Provide the (X, Y) coordinate of the cell's center where the given text is located.  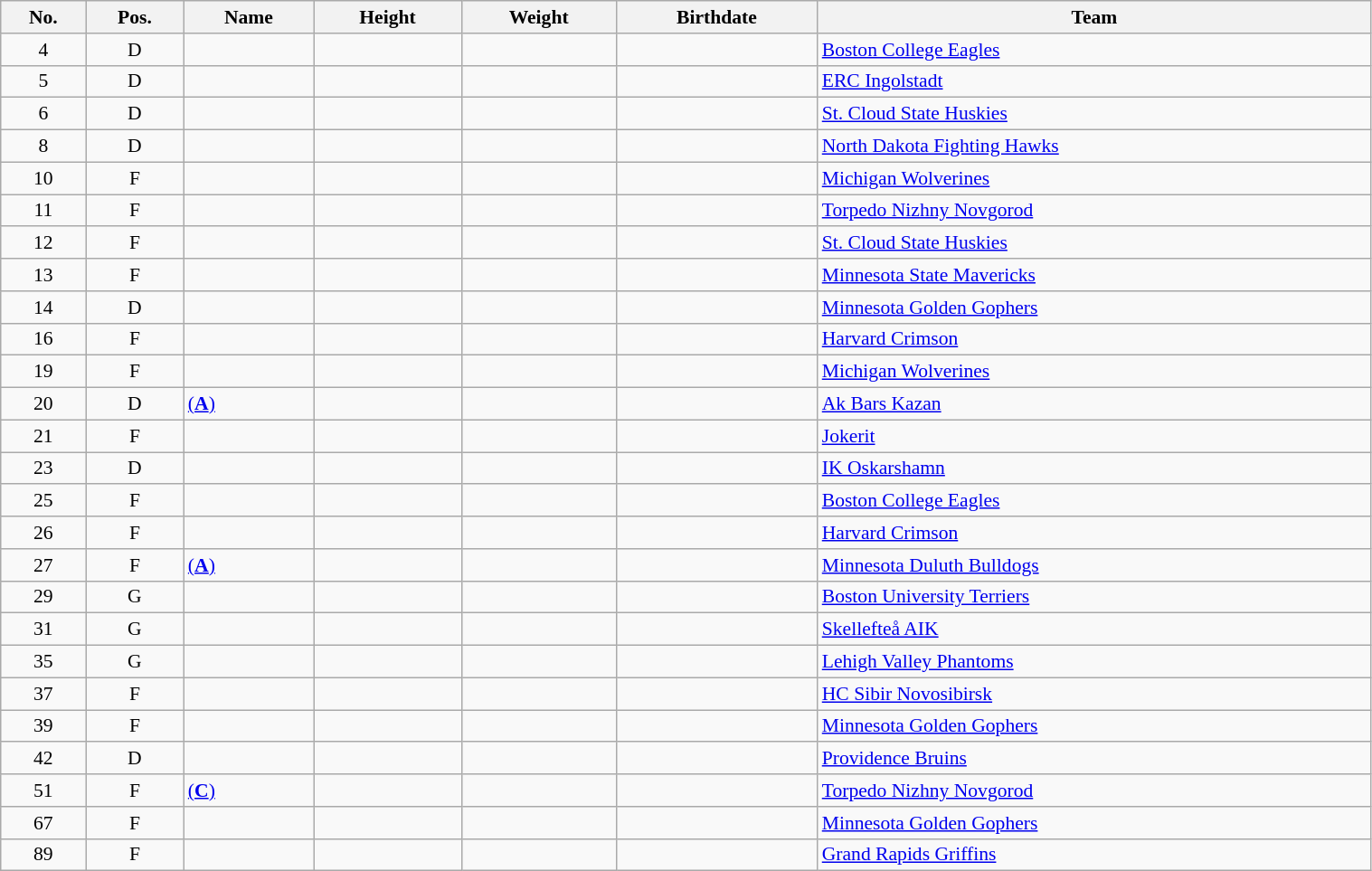
4 (43, 50)
8 (43, 147)
Grand Rapids Griffins (1094, 855)
Minnesota Duluth Bulldogs (1094, 565)
10 (43, 178)
Minnesota State Mavericks (1094, 275)
31 (43, 630)
Weight (539, 17)
Providence Bruins (1094, 759)
Lehigh Valley Phantoms (1094, 662)
IK Oskarshamn (1094, 469)
26 (43, 533)
Skellefteå AIK (1094, 630)
HC Sibir Novosibirsk (1094, 694)
27 (43, 565)
89 (43, 855)
42 (43, 759)
11 (43, 211)
6 (43, 114)
Jokerit (1094, 436)
35 (43, 662)
No. (43, 17)
37 (43, 694)
21 (43, 436)
16 (43, 339)
12 (43, 243)
19 (43, 372)
23 (43, 469)
39 (43, 726)
Height (387, 17)
13 (43, 275)
Birthdate (716, 17)
Team (1094, 17)
North Dakota Fighting Hawks (1094, 147)
(C) (249, 791)
Pos. (135, 17)
Boston University Terriers (1094, 597)
5 (43, 81)
ERC Ingolstadt (1094, 81)
Name (249, 17)
25 (43, 501)
67 (43, 823)
14 (43, 308)
Ak Bars Kazan (1094, 404)
29 (43, 597)
51 (43, 791)
20 (43, 404)
